Extract the (X, Y) coordinate from the center of the cell holding the provided text.  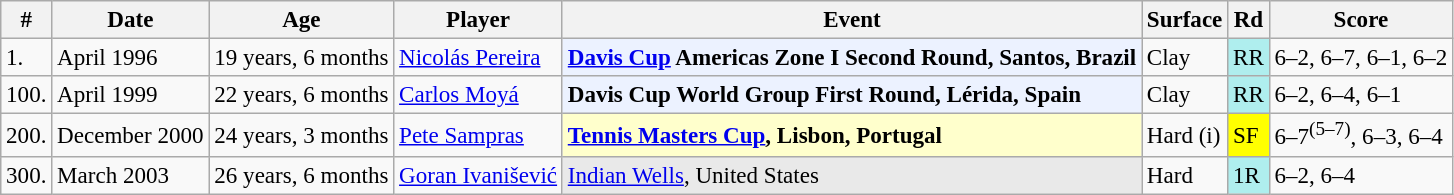
Date (130, 20)
April 1996 (130, 58)
300. (26, 176)
22 years, 6 months (302, 95)
Nicolás Pereira (478, 58)
Davis Cup World Group First Round, Lérida, Spain (852, 95)
Davis Cup Americas Zone I Second Round, Santos, Brazil (852, 58)
26 years, 6 months (302, 176)
April 1999 (130, 95)
1. (26, 58)
19 years, 6 months (302, 58)
Player (478, 20)
6–2, 6–4 (1360, 176)
Age (302, 20)
24 years, 3 months (302, 135)
100. (26, 95)
Surface (1185, 20)
6–7(5–7), 6–3, 6–4 (1360, 135)
Goran Ivanišević (478, 176)
March 2003 (130, 176)
Rd (1248, 20)
# (26, 20)
Event (852, 20)
Indian Wells, United States (852, 176)
Hard (i) (1185, 135)
Hard (1185, 176)
6–2, 6–4, 6–1 (1360, 95)
Tennis Masters Cup, Lisbon, Portugal (852, 135)
200. (26, 135)
Pete Sampras (478, 135)
SF (1248, 135)
December 2000 (130, 135)
Score (1360, 20)
Carlos Moyá (478, 95)
1R (1248, 176)
6–2, 6–7, 6–1, 6–2 (1360, 58)
